Output the (X, Y) coordinate of the center of the cell containing the given text.  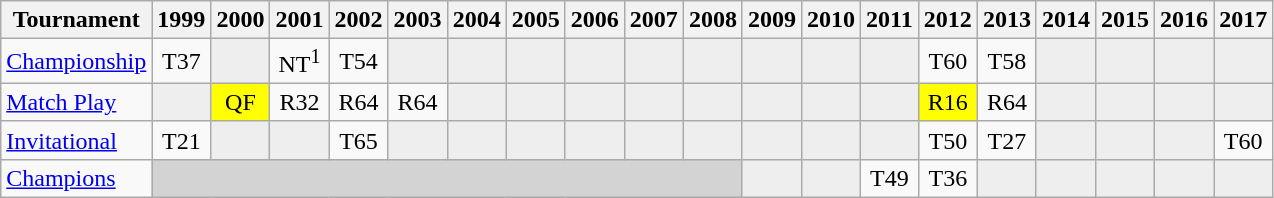
Tournament (76, 20)
2013 (1006, 20)
T58 (1006, 62)
T50 (948, 140)
T21 (182, 140)
T49 (890, 178)
NT1 (300, 62)
2008 (712, 20)
Invitational (76, 140)
Match Play (76, 102)
T36 (948, 178)
T27 (1006, 140)
T54 (358, 62)
2009 (772, 20)
2001 (300, 20)
2004 (476, 20)
2016 (1184, 20)
Champions (76, 178)
2011 (890, 20)
2003 (418, 20)
T65 (358, 140)
2000 (240, 20)
R16 (948, 102)
2005 (536, 20)
2006 (594, 20)
2015 (1126, 20)
2002 (358, 20)
1999 (182, 20)
2007 (654, 20)
2017 (1244, 20)
QF (240, 102)
2012 (948, 20)
2014 (1066, 20)
R32 (300, 102)
Championship (76, 62)
T37 (182, 62)
2010 (832, 20)
